For the text-containing cell, return its midpoint in (x, y) coordinate format. 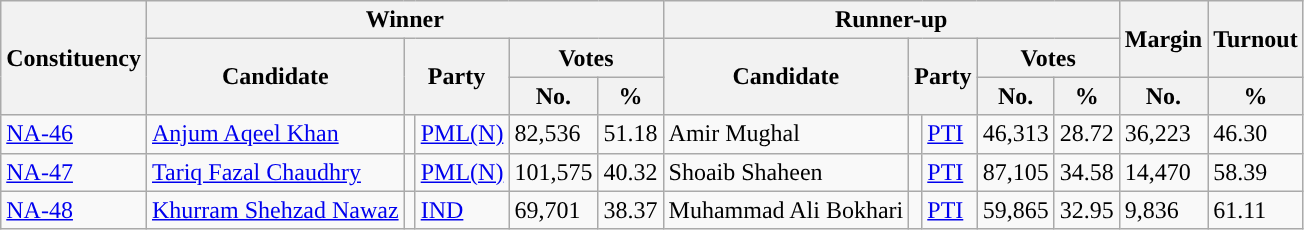
9,836 (1163, 210)
NA-47 (74, 172)
Turnout (1256, 39)
Constituency (74, 58)
82,536 (554, 134)
58.39 (1256, 172)
Tariq Fazal Chaudhry (275, 172)
59,865 (1016, 210)
14,470 (1163, 172)
51.18 (630, 134)
Muhammad Ali Bokhari (786, 210)
101,575 (554, 172)
40.32 (630, 172)
Winner (404, 20)
NA-46 (74, 134)
36,223 (1163, 134)
Khurram Shehzad Nawaz (275, 210)
32.95 (1086, 210)
61.11 (1256, 210)
Amir Mughal (786, 134)
38.37 (630, 210)
28.72 (1086, 134)
Shoaib Shaheen (786, 172)
IND (462, 210)
34.58 (1086, 172)
46.30 (1256, 134)
NA-48 (74, 210)
69,701 (554, 210)
Margin (1163, 39)
Runner-up (891, 20)
Anjum Aqeel Khan (275, 134)
87,105 (1016, 172)
46,313 (1016, 134)
